From the cell containing the given text, extract its center point as [x, y] coordinate. 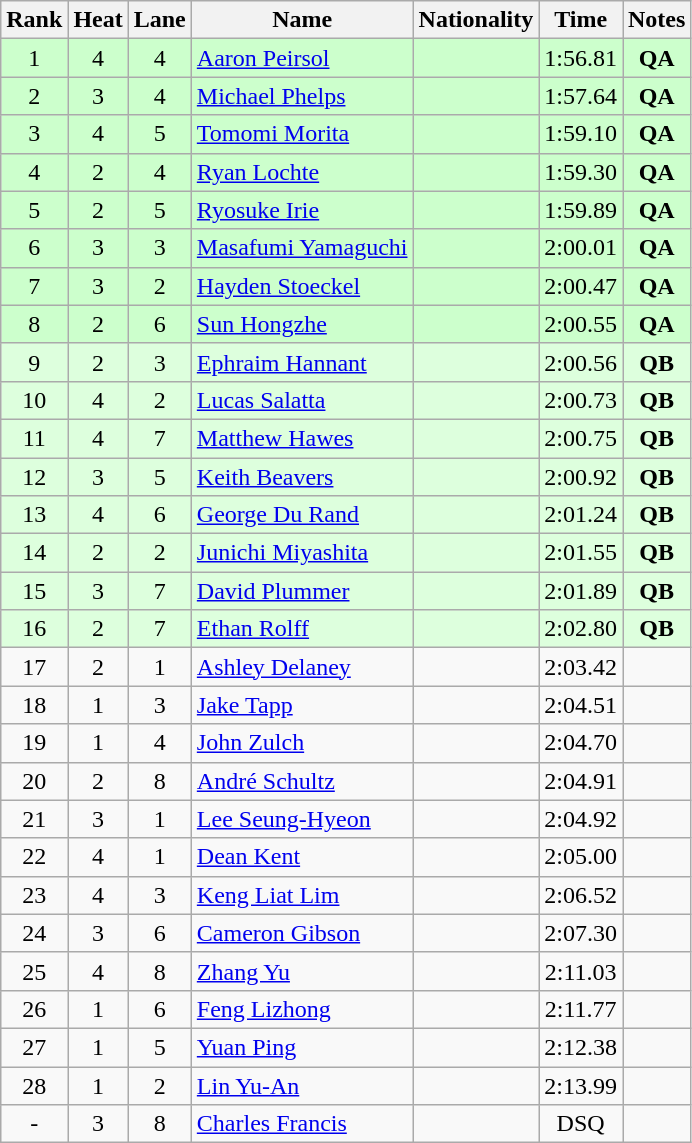
Junichi Miyashita [302, 553]
17 [34, 667]
25 [34, 971]
2:05.00 [581, 857]
28 [34, 1085]
Yuan Ping [302, 1047]
DSQ [581, 1124]
9 [34, 362]
27 [34, 1047]
Heat [98, 20]
Ryosuke Irie [302, 210]
Feng Lizhong [302, 1009]
Rank [34, 20]
2:04.91 [581, 781]
11 [34, 438]
Lee Seung-Hyeon [302, 819]
12 [34, 477]
Ethan Rolff [302, 629]
Jake Tapp [302, 705]
1:56.81 [581, 58]
2:04.92 [581, 819]
1:59.10 [581, 134]
26 [34, 1009]
Keng Liat Lim [302, 895]
23 [34, 895]
Notes [656, 20]
2:13.99 [581, 1085]
2:01.89 [581, 591]
13 [34, 515]
Ephraim Hannant [302, 362]
2:04.51 [581, 705]
Ryan Lochte [302, 172]
Hayden Stoeckel [302, 286]
2:07.30 [581, 933]
2:03.42 [581, 667]
André Schultz [302, 781]
George Du Rand [302, 515]
1:57.64 [581, 96]
2:00.92 [581, 477]
22 [34, 857]
20 [34, 781]
Name [302, 20]
Zhang Yu [302, 971]
2:11.03 [581, 971]
2:00.01 [581, 248]
- [34, 1124]
Nationality [476, 20]
Lane [160, 20]
Matthew Hawes [302, 438]
2:00.47 [581, 286]
19 [34, 743]
2:00.56 [581, 362]
Dean Kent [302, 857]
2:00.55 [581, 324]
18 [34, 705]
2:00.73 [581, 400]
2:01.24 [581, 515]
16 [34, 629]
2:11.77 [581, 1009]
2:02.80 [581, 629]
Sun Hongzhe [302, 324]
2:00.75 [581, 438]
2:06.52 [581, 895]
2:12.38 [581, 1047]
Aaron Peirsol [302, 58]
Keith Beavers [302, 477]
24 [34, 933]
Michael Phelps [302, 96]
15 [34, 591]
Cameron Gibson [302, 933]
Lucas Salatta [302, 400]
2:04.70 [581, 743]
2:01.55 [581, 553]
David Plummer [302, 591]
1:59.89 [581, 210]
10 [34, 400]
Charles Francis [302, 1124]
Lin Yu-An [302, 1085]
Tomomi Morita [302, 134]
1:59.30 [581, 172]
Masafumi Yamaguchi [302, 248]
Time [581, 20]
21 [34, 819]
John Zulch [302, 743]
Ashley Delaney [302, 667]
14 [34, 553]
